Provide the (x, y) coordinate of the cell's center where the given text is located.  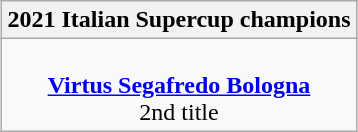
2021 Italian Supercup champions (179, 20)
Virtus Segafredo Bologna 2nd title (179, 85)
